Output the (X, Y) coordinate of the center of the cell containing the given text.  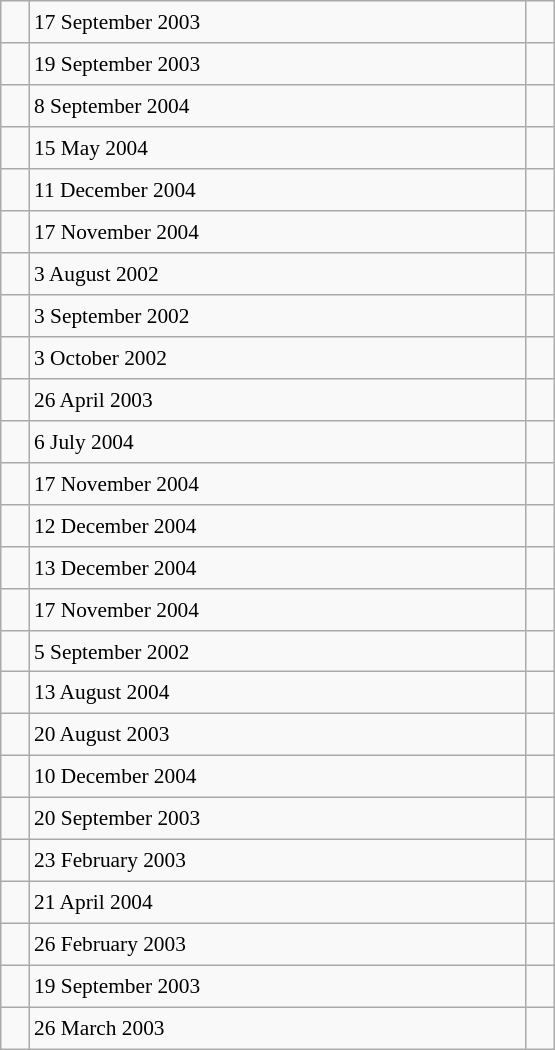
17 September 2003 (278, 22)
13 December 2004 (278, 567)
23 February 2003 (278, 861)
8 September 2004 (278, 106)
6 July 2004 (278, 441)
20 August 2003 (278, 735)
5 September 2002 (278, 651)
15 May 2004 (278, 148)
3 August 2002 (278, 274)
13 August 2004 (278, 693)
3 October 2002 (278, 358)
26 April 2003 (278, 399)
3 September 2002 (278, 316)
12 December 2004 (278, 525)
10 December 2004 (278, 777)
26 March 2003 (278, 1028)
26 February 2003 (278, 945)
11 December 2004 (278, 190)
21 April 2004 (278, 903)
20 September 2003 (278, 819)
